Pinpoint the cell where the given text exists, returning its (x, y) midpoint coordinate. 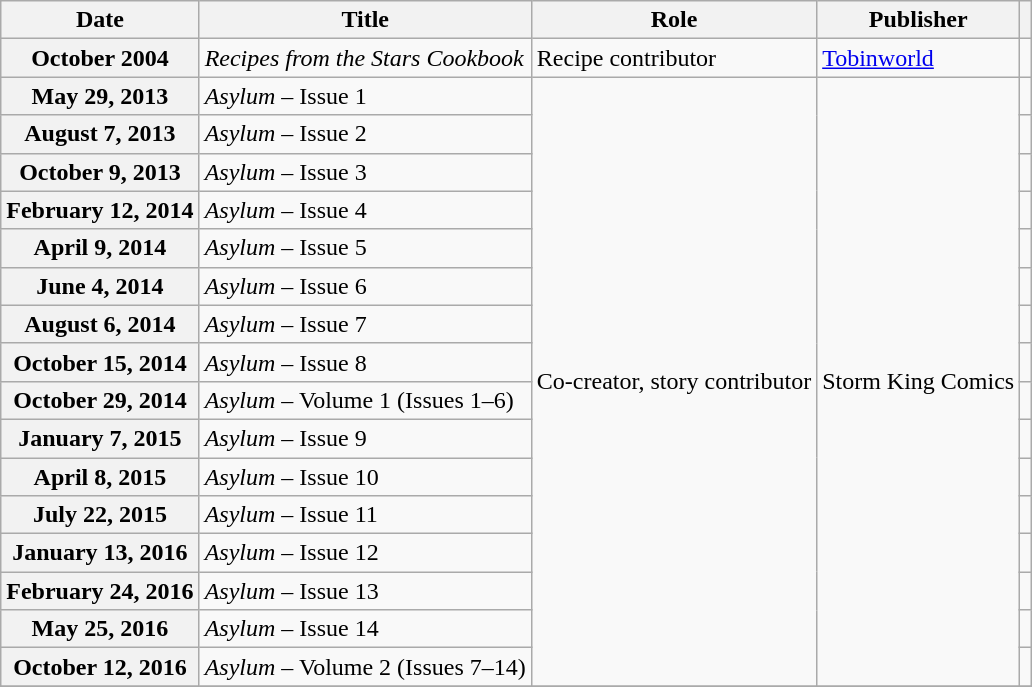
August 7, 2013 (100, 134)
Recipe contributor (674, 58)
Asylum – Issue 3 (365, 172)
Asylum – Issue 1 (365, 96)
Recipes from the Stars Cookbook (365, 58)
May 25, 2016 (100, 629)
February 24, 2016 (100, 591)
January 13, 2016 (100, 553)
Asylum – Issue 10 (365, 477)
June 4, 2014 (100, 286)
October 29, 2014 (100, 400)
Storm King Comics (918, 382)
Role (674, 20)
Publisher (918, 20)
October 15, 2014 (100, 362)
May 29, 2013 (100, 96)
Asylum – Issue 13 (365, 591)
Asylum – Issue 11 (365, 515)
Asylum – Issue 9 (365, 438)
Asylum – Issue 14 (365, 629)
October 12, 2016 (100, 667)
October 9, 2013 (100, 172)
Co-creator, story contributor (674, 382)
Asylum – Volume 1 (Issues 1–6) (365, 400)
July 22, 2015 (100, 515)
Asylum – Volume 2 (Issues 7–14) (365, 667)
Title (365, 20)
Asylum – Issue 5 (365, 248)
Date (100, 20)
Tobinworld (918, 58)
August 6, 2014 (100, 324)
Asylum – Issue 12 (365, 553)
Asylum – Issue 2 (365, 134)
Asylum – Issue 6 (365, 286)
April 8, 2015 (100, 477)
Asylum – Issue 8 (365, 362)
Asylum – Issue 7 (365, 324)
October 2004 (100, 58)
April 9, 2014 (100, 248)
February 12, 2014 (100, 210)
Asylum – Issue 4 (365, 210)
January 7, 2015 (100, 438)
